Provide the [X, Y] coordinate of the cell's center where the given text is located.  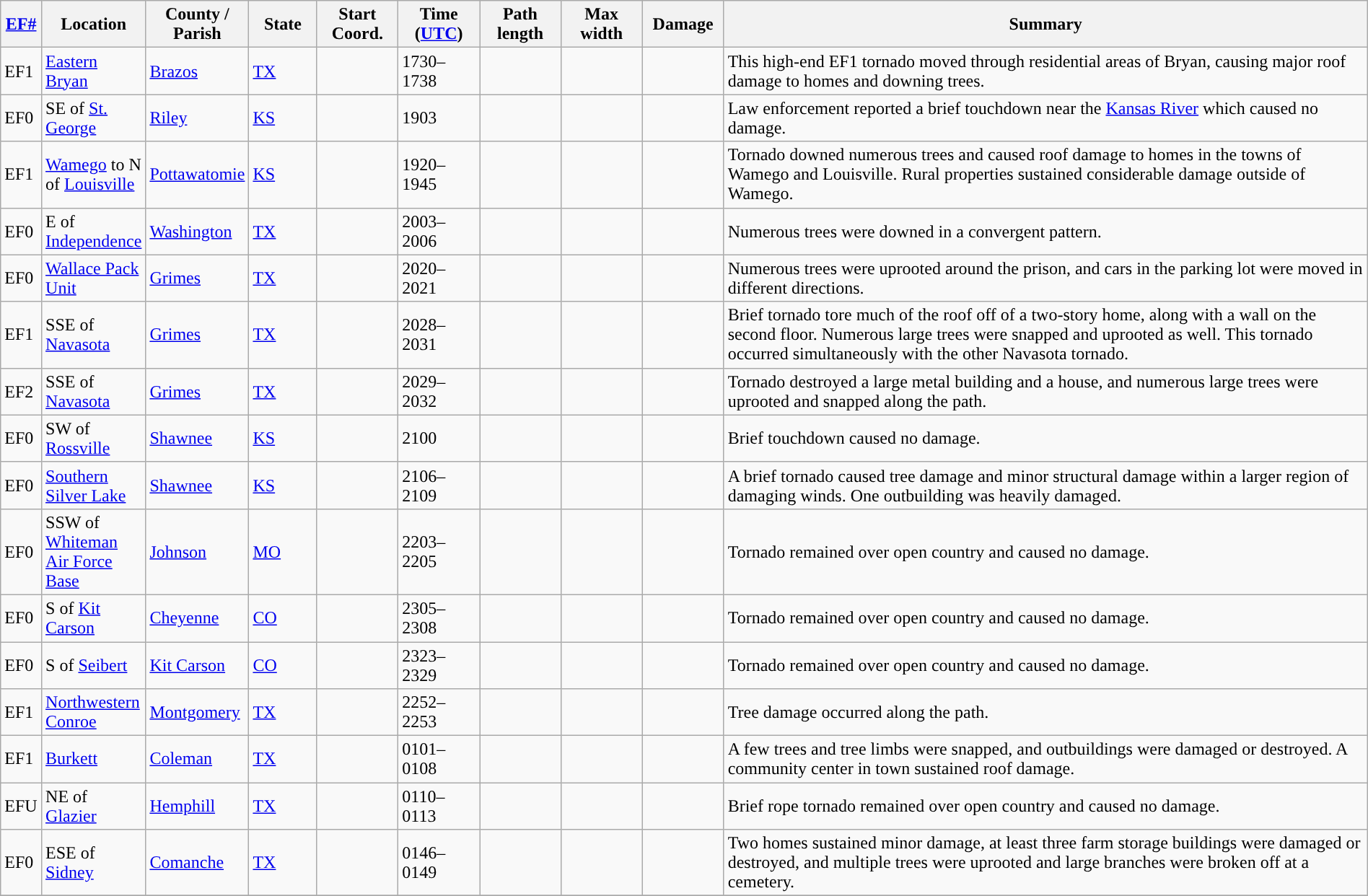
Damage [683, 25]
County / Parish [198, 25]
Coleman [198, 759]
Summary [1045, 25]
Montgomery [198, 713]
2106–2109 [439, 485]
Brief touchdown caused no damage. [1045, 439]
2203–2205 [439, 551]
2305–2308 [439, 618]
1903 [439, 118]
ESE of Sidney [94, 863]
NE of Glazier [94, 807]
Tornado destroyed a large metal building and a house, and numerous large trees were uprooted and snapped along the path. [1045, 391]
1920–1945 [439, 175]
A brief tornado caused tree damage and minor structural damage within a larger region of damaging winds. One outbuilding was heavily damaged. [1045, 485]
1730–1738 [439, 71]
Numerous trees were downed in a convergent pattern. [1045, 231]
SW of Rossville [94, 439]
E of Independence [94, 231]
Start Coord. [358, 25]
EF# [22, 25]
Time (UTC) [439, 25]
Tree damage occurred along the path. [1045, 713]
Wamego to N of Louisville [94, 175]
Riley [198, 118]
2029–2032 [439, 391]
Hemphill [198, 807]
Law enforcement reported a brief touchdown near the Kansas River which caused no damage. [1045, 118]
2003–2006 [439, 231]
Washington [198, 231]
2323–2329 [439, 665]
0110–0113 [439, 807]
2028–2031 [439, 335]
Brazos [198, 71]
Numerous trees were uprooted around the prison, and cars in the parking lot were moved in different directions. [1045, 278]
SSW of Whiteman Air Force Base [94, 551]
Eastern Bryan [94, 71]
This high-end EF1 tornado moved through residential areas of Bryan, causing major roof damage to homes and downing trees. [1045, 71]
0101–0108 [439, 759]
Max width [602, 25]
MO [283, 551]
SE of St. George [94, 118]
Southern Silver Lake [94, 485]
EFU [22, 807]
Cheyenne [198, 618]
A few trees and tree limbs were snapped, and outbuildings were damaged or destroyed. A community center in town sustained roof damage. [1045, 759]
2020–2021 [439, 278]
Location [94, 25]
Pottawatomie [198, 175]
Wallace Pack Unit [94, 278]
S of Kit Carson [94, 618]
State [283, 25]
2252–2253 [439, 713]
Johnson [198, 551]
Northwestern Conroe [94, 713]
Burkett [94, 759]
S of Seibert [94, 665]
2100 [439, 439]
Path length [521, 25]
Comanche [198, 863]
EF2 [22, 391]
0146–0149 [439, 863]
Kit Carson [198, 665]
Brief rope tornado remained over open country and caused no damage. [1045, 807]
